For the text-containing cell, return its midpoint in (X, Y) coordinate format. 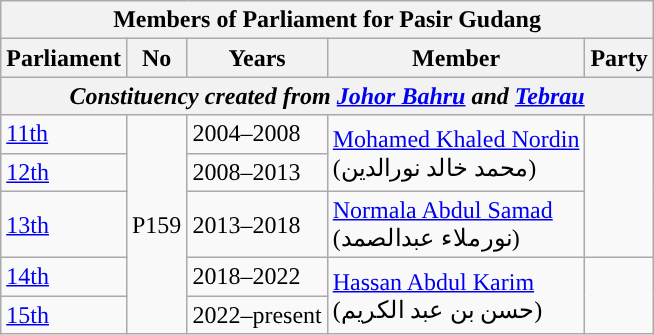
No (156, 58)
Party (619, 58)
12th (64, 172)
14th (64, 277)
Hassan Abdul Karim (حسن بن عبد الكريم) (456, 296)
Member (456, 58)
2004–2008 (257, 134)
Parliament (64, 58)
Normala Abdul Samad (نورملاء عبدالصمد) (456, 224)
15th (64, 315)
Years (257, 58)
2018–2022 (257, 277)
Mohamed Khaled Nordin (محمد خالد نورالدين‎) (456, 153)
2008–2013 (257, 172)
P159 (156, 224)
Constituency created from Johor Bahru and Tebrau (328, 96)
Members of Parliament for Pasir Gudang (328, 20)
2022–present (257, 315)
2013–2018 (257, 224)
13th (64, 224)
11th (64, 134)
